Provide the [X, Y] coordinate of the cell's center where the given text is located.  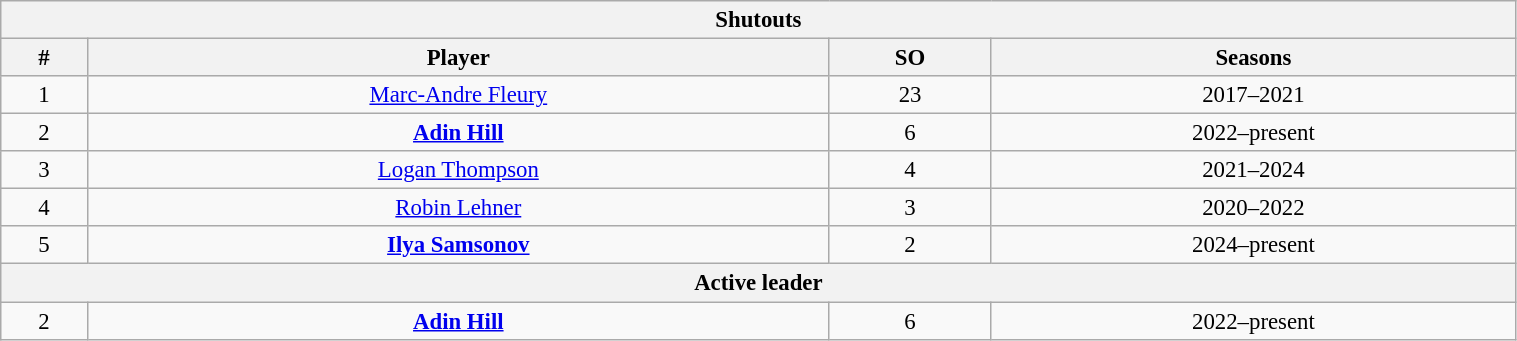
Shutouts [758, 20]
2017–2021 [1254, 95]
Active leader [758, 283]
Ilya Samsonov [458, 245]
23 [910, 95]
# [44, 58]
Seasons [1254, 58]
5 [44, 245]
Player [458, 58]
Logan Thompson [458, 170]
SO [910, 58]
Marc-Andre Fleury [458, 95]
2024–present [1254, 245]
1 [44, 95]
2021–2024 [1254, 170]
2020–2022 [1254, 208]
Robin Lehner [458, 208]
